Detect which cell encompasses the target text, then output its (x, y) center coordinate. 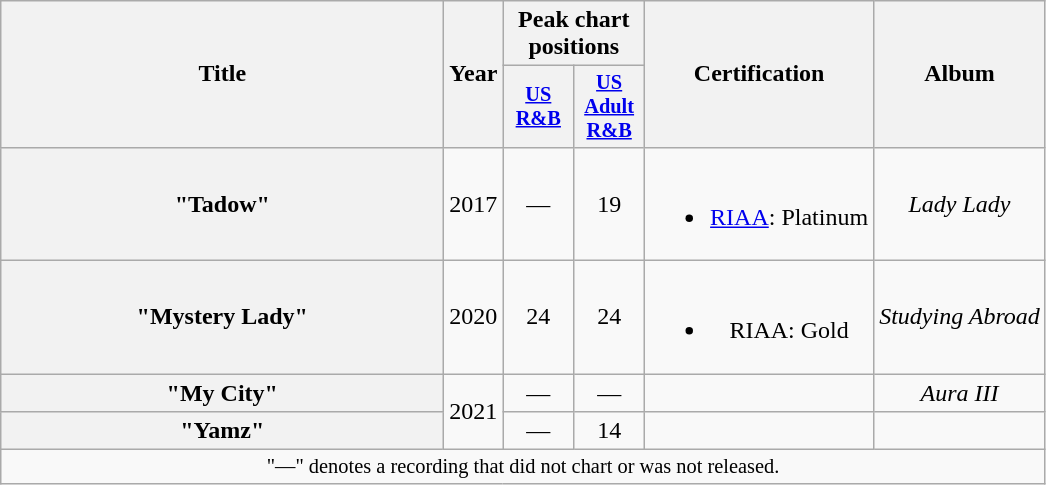
Album (960, 74)
"Mystery Lady" (222, 318)
2020 (474, 318)
2017 (474, 204)
14 (610, 431)
Aura III (960, 393)
USR&B (538, 107)
"Yamz" (222, 431)
RIAA: Platinum (760, 204)
Title (222, 74)
Studying Abroad (960, 318)
Peak chart positions (574, 34)
Lady Lady (960, 204)
"Tadow" (222, 204)
2021 (474, 412)
Year (474, 74)
19 (610, 204)
Certification (760, 74)
USAdultR&B (610, 107)
RIAA: Gold (760, 318)
"My City" (222, 393)
"—" denotes a recording that did not chart or was not released. (524, 467)
